Return (X, Y) of the center of cell containing provided text 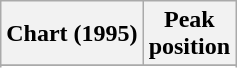
Peakposition (189, 34)
Chart (1995) (72, 34)
